Return [X, Y] of the center of cell containing provided text 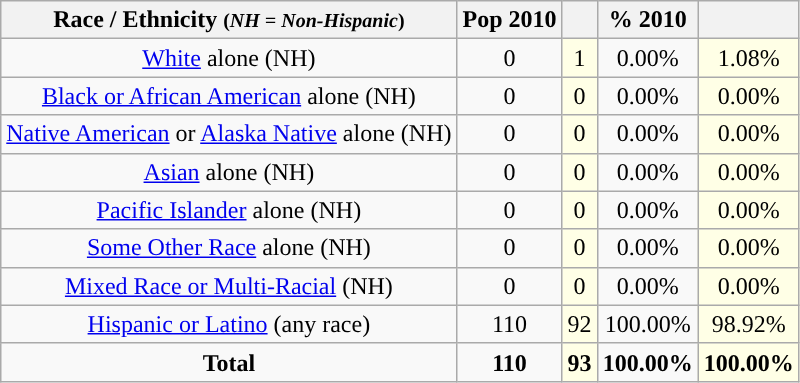
93 [580, 362]
Some Other Race alone (NH) [229, 248]
1.08% [748, 58]
Mixed Race or Multi-Racial (NH) [229, 286]
% 2010 [648, 20]
Pacific Islander alone (NH) [229, 210]
Asian alone (NH) [229, 172]
Race / Ethnicity (NH = Non-Hispanic) [229, 20]
92 [580, 324]
White alone (NH) [229, 58]
Native American or Alaska Native alone (NH) [229, 134]
Pop 2010 [510, 20]
Hispanic or Latino (any race) [229, 324]
Total [229, 362]
1 [580, 58]
98.92% [748, 324]
Black or African American alone (NH) [229, 96]
